Extract the [X, Y] coordinate from the center of the cell holding the provided text.  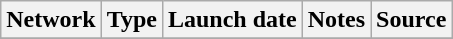
Network [51, 20]
Type [132, 20]
Launch date [232, 20]
Source [412, 20]
Notes [336, 20]
